Return the (x, y) coordinate for the center point of the cell that contains the specified text.  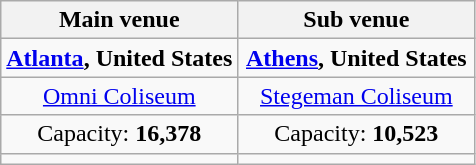
Sub venue (356, 20)
Capacity: 10,523 (356, 134)
Stegeman Coliseum (356, 96)
Capacity: 16,378 (120, 134)
Atlanta, United States (120, 58)
Athens, United States (356, 58)
Omni Coliseum (120, 96)
Main venue (120, 20)
